Locate the cell with the specified text and output its [X, Y] center coordinate. 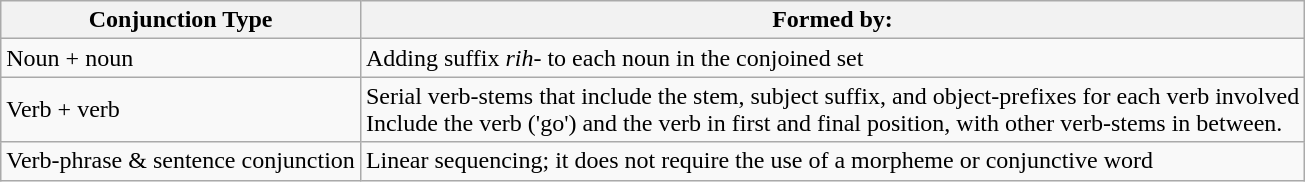
Verb + verb [181, 110]
Noun + noun [181, 58]
Verb-phrase & sentence conjunction [181, 161]
Formed by: [832, 20]
Conjunction Type [181, 20]
Adding suffix rih- to each noun in the conjoined set [832, 58]
Linear sequencing; it does not require the use of a morpheme or conjunctive word [832, 161]
